Determine the [x, y] coordinate at the center of the cell enclosing the given text.  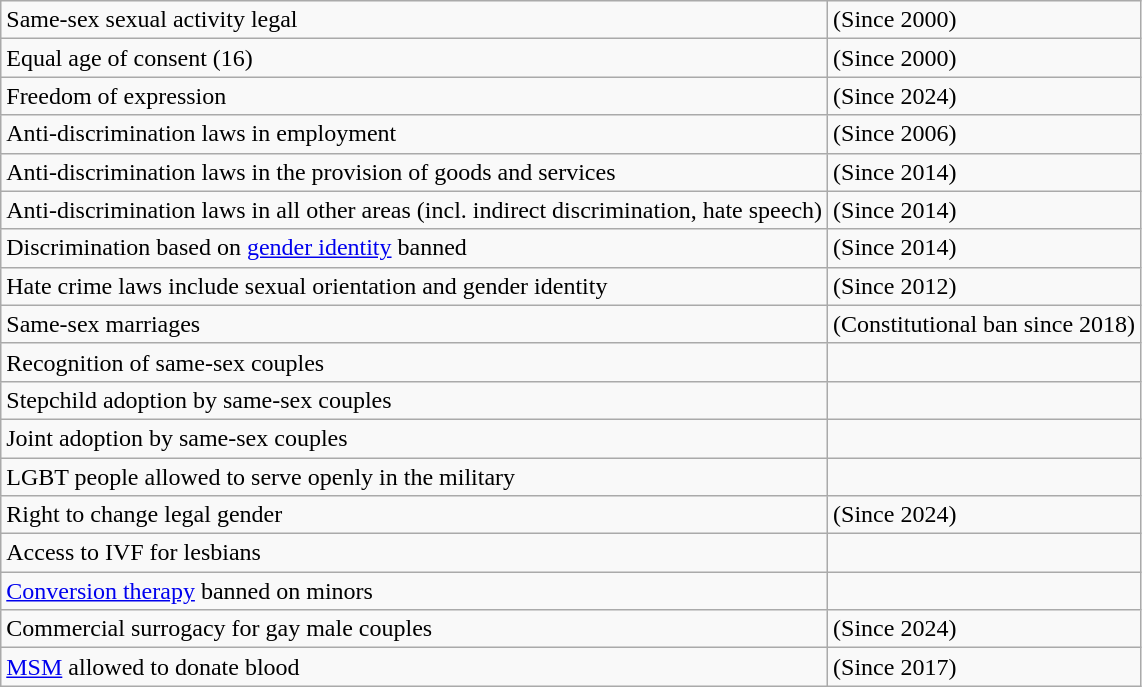
(Constitutional ban since 2018) [984, 324]
Freedom of expression [414, 96]
MSM allowed to donate blood [414, 667]
Commercial surrogacy for gay male couples [414, 629]
Right to change legal gender [414, 515]
Anti-discrimination laws in all other areas (incl. indirect discrimination, hate speech) [414, 210]
Same-sex marriages [414, 324]
Equal age of consent (16) [414, 58]
LGBT people allowed to serve openly in the military [414, 477]
Anti-discrimination laws in employment [414, 134]
Conversion therapy banned on minors [414, 591]
Access to IVF for lesbians [414, 553]
Same-sex sexual activity legal [414, 20]
(Since 2017) [984, 667]
(Since 2006) [984, 134]
Joint adoption by same-sex couples [414, 438]
(Since 2012) [984, 286]
Hate crime laws include sexual orientation and gender identity [414, 286]
Recognition of same-sex couples [414, 362]
Anti-discrimination laws in the provision of goods and services [414, 172]
Discrimination based on gender identity banned [414, 248]
Stepchild adoption by same-sex couples [414, 400]
